Determine the [x, y] coordinate at the center of the cell enclosing the given text.  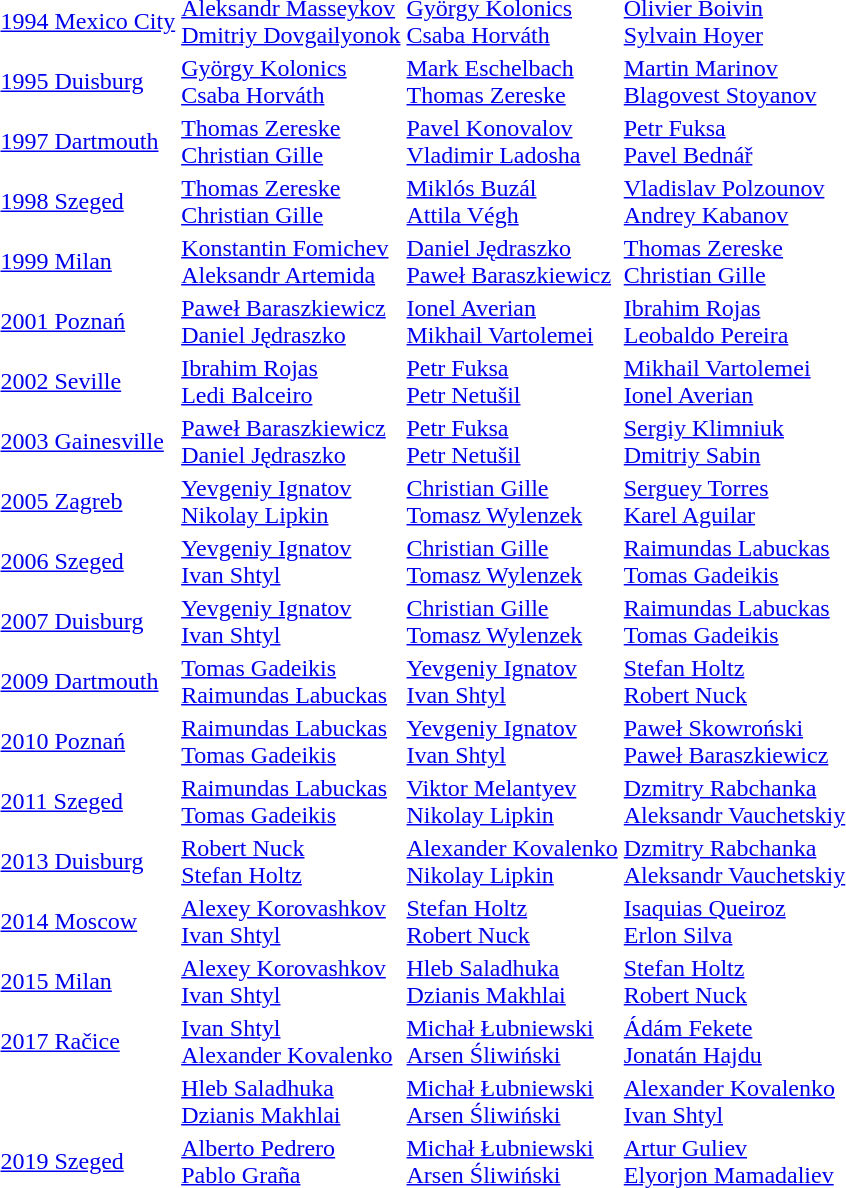
Ibrahim RojasLedi Balceiro [291, 382]
Ivan ShtylAlexander Kovalenko [291, 1042]
Ionel AverianMikhail Vartolemei [512, 322]
Pavel KonovalovVladimir Ladosha [512, 142]
Robert NuckStefan Holtz [291, 862]
Alexander KovalenkoNikolay Lipkin [512, 862]
Tomas GadeikisRaimundas Labuckas [291, 682]
Yevgeniy IgnatovNikolay Lipkin [291, 502]
Miklós BuzálAttila Végh [512, 202]
Viktor MelantyevNikolay Lipkin [512, 802]
Daniel JędraszkoPaweł Baraszkiewicz [512, 262]
Konstantin FomichevAleksandr Artemida [291, 262]
György KolonicsCsaba Horváth [291, 82]
Mark EschelbachThomas Zereske [512, 82]
Stefan HoltzRobert Nuck [512, 922]
